Capture the cell that displays the provided text and extract its [x, y] central coordinate. 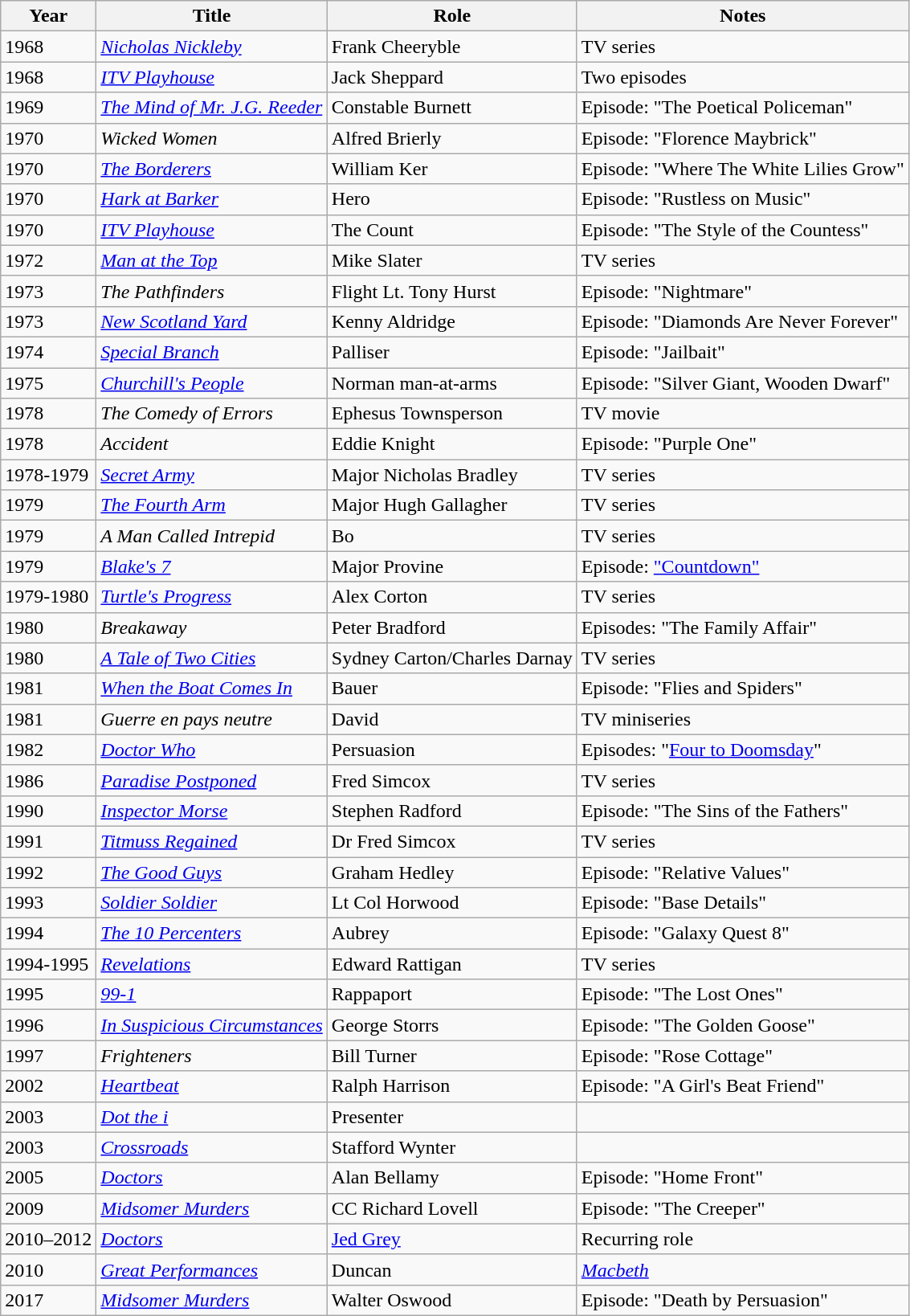
2010–2012 [48, 1239]
Bo [451, 536]
Episode: "Where The White Lilies Grow" [742, 169]
1972 [48, 260]
Episodes: "Four to Doomsday" [742, 750]
Episode: "Base Details" [742, 903]
Episodes: "The Family Affair" [742, 627]
Titmuss Regained [212, 841]
Nicholas Nickleby [212, 47]
Alan Bellamy [451, 1178]
1993 [48, 903]
Year [48, 16]
Episode: "Silver Giant, Wooden Dwarf" [742, 383]
Churchill's People [212, 383]
Alfred Brierly [451, 138]
The Borderers [212, 169]
Revelations [212, 964]
Episode: "The Creeper" [742, 1208]
Major Nicholas Bradley [451, 475]
Episode: "Purple One" [742, 444]
Frank Cheeryble [451, 47]
Macbeth [742, 1269]
Title [212, 16]
Episode: "The Lost Ones" [742, 995]
Blake's 7 [212, 566]
Secret Army [212, 475]
The Count [451, 230]
Man at the Top [212, 260]
George Storrs [451, 1025]
A Man Called Intrepid [212, 536]
The Pathfinders [212, 291]
1986 [48, 780]
Mike Slater [451, 260]
1994 [48, 934]
Ephesus Townsperson [451, 414]
When the Boat Comes In [212, 689]
Frighteners [212, 1056]
Eddie Knight [451, 444]
Episode: "A Girl's Beat Friend" [742, 1086]
Edward Rattigan [451, 964]
Norman man-at-arms [451, 383]
1994-1995 [48, 964]
2010 [48, 1269]
Constable Burnett [451, 108]
Episode: "Home Front" [742, 1178]
Wicked Women [212, 138]
Fred Simcox [451, 780]
Episode: "The Style of the Countess" [742, 230]
1996 [48, 1025]
1990 [48, 811]
Rappaport [451, 995]
Great Performances [212, 1269]
Hero [451, 199]
Episode: "Death by Persuasion" [742, 1300]
Special Branch [212, 352]
1974 [48, 352]
Role [451, 16]
Turtle's Progress [212, 597]
Episode: "Countdown" [742, 566]
Recurring role [742, 1239]
Notes [742, 16]
The Fourth Arm [212, 505]
Flight Lt. Tony Hurst [451, 291]
Sydney Carton/Charles Darnay [451, 658]
The 10 Percenters [212, 934]
A Tale of Two Cities [212, 658]
Accident [212, 444]
Presenter [451, 1117]
1969 [48, 108]
Persuasion [451, 750]
Dot the i [212, 1117]
Major Hugh Gallagher [451, 505]
Peter Bradford [451, 627]
Crossroads [212, 1147]
Hark at Barker [212, 199]
2002 [48, 1086]
1978-1979 [48, 475]
Episode: "Florence Maybrick" [742, 138]
Ralph Harrison [451, 1086]
1992 [48, 872]
Walter Oswood [451, 1300]
Stephen Radford [451, 811]
1995 [48, 995]
1982 [48, 750]
New Scotland Yard [212, 321]
Episode: "The Sins of the Fathers" [742, 811]
Episode: "The Golden Goose" [742, 1025]
Jed Grey [451, 1239]
In Suspicious Circumstances [212, 1025]
Stafford Wynter [451, 1147]
Graham Hedley [451, 872]
Kenny Aldridge [451, 321]
Episode: "Nightmare" [742, 291]
Episode: "Rose Cottage" [742, 1056]
Duncan [451, 1269]
Heartbeat [212, 1086]
2017 [48, 1300]
Dr Fred Simcox [451, 841]
Bill Turner [451, 1056]
Paradise Postponed [212, 780]
2005 [48, 1178]
The Comedy of Errors [212, 414]
Episode: "The Poetical Policeman" [742, 108]
Major Provine [451, 566]
1975 [48, 383]
TV miniseries [742, 719]
Guerre en pays neutre [212, 719]
Episode: "Relative Values" [742, 872]
The Mind of Mr. J.G. Reeder [212, 108]
The Good Guys [212, 872]
Two episodes [742, 77]
Alex Corton [451, 597]
Aubrey [451, 934]
1997 [48, 1056]
99-1 [212, 995]
Inspector Morse [212, 811]
Episode: "Jailbait" [742, 352]
Lt Col Horwood [451, 903]
2009 [48, 1208]
David [451, 719]
Doctor Who [212, 750]
Episode: "Galaxy Quest 8" [742, 934]
Jack Sheppard [451, 77]
1991 [48, 841]
Bauer [451, 689]
Episode: "Rustless on Music" [742, 199]
Episode: "Diamonds Are Never Forever" [742, 321]
CC Richard Lovell [451, 1208]
William Ker [451, 169]
Breakaway [212, 627]
Episode: "Flies and Spiders" [742, 689]
1979-1980 [48, 597]
TV movie [742, 414]
Soldier Soldier [212, 903]
Palliser [451, 352]
